For the text-containing cell, return its midpoint in [x, y] coordinate format. 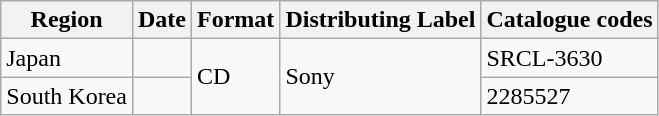
Region [67, 20]
Catalogue codes [570, 20]
South Korea [67, 96]
Format [236, 20]
Sony [380, 77]
Distributing Label [380, 20]
SRCL-3630 [570, 58]
Date [162, 20]
2285527 [570, 96]
Japan [67, 58]
CD [236, 77]
